Return the [x, y] coordinate for the center point of the cell that contains the specified text.  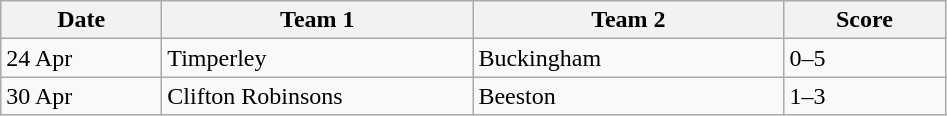
Date [82, 20]
Team 2 [628, 20]
24 Apr [82, 58]
30 Apr [82, 96]
Buckingham [628, 58]
0–5 [864, 58]
Team 1 [318, 20]
Score [864, 20]
1–3 [864, 96]
Clifton Robinsons [318, 96]
Beeston [628, 96]
Timperley [318, 58]
